Search for the cell housing the specified text and yield its (X, Y) center coordinate. 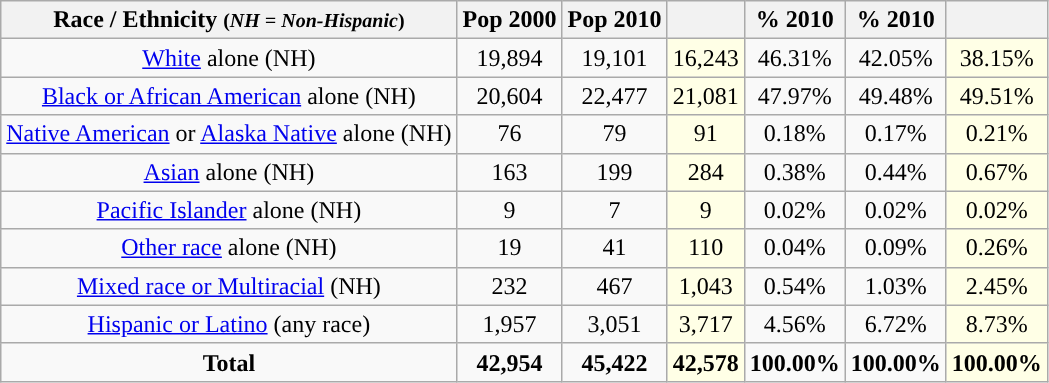
1,043 (706, 286)
46.31% (794, 58)
19,101 (614, 58)
2.45% (996, 286)
284 (706, 172)
22,477 (614, 96)
0.09% (896, 248)
6.72% (896, 324)
0.26% (996, 248)
0.54% (794, 286)
7 (614, 210)
0.04% (794, 248)
0.44% (896, 172)
79 (614, 134)
20,604 (510, 96)
199 (614, 172)
Total (229, 362)
8.73% (996, 324)
42.05% (896, 58)
467 (614, 286)
Mixed race or Multiracial (NH) (229, 286)
232 (510, 286)
0.18% (794, 134)
45,422 (614, 362)
Pacific Islander alone (NH) (229, 210)
0.21% (996, 134)
Other race alone (NH) (229, 248)
49.48% (896, 96)
0.17% (896, 134)
19 (510, 248)
Hispanic or Latino (any race) (229, 324)
Race / Ethnicity (NH = Non-Hispanic) (229, 20)
4.56% (794, 324)
49.51% (996, 96)
110 (706, 248)
47.97% (794, 96)
Pop 2010 (614, 20)
3,717 (706, 324)
Black or African American alone (NH) (229, 96)
42,954 (510, 362)
19,894 (510, 58)
Pop 2000 (510, 20)
21,081 (706, 96)
White alone (NH) (229, 58)
42,578 (706, 362)
0.67% (996, 172)
76 (510, 134)
16,243 (706, 58)
1.03% (896, 286)
0.38% (794, 172)
3,051 (614, 324)
Asian alone (NH) (229, 172)
41 (614, 248)
38.15% (996, 58)
1,957 (510, 324)
Native American or Alaska Native alone (NH) (229, 134)
91 (706, 134)
163 (510, 172)
